Extract the (x, y) coordinate from the center of the cell holding the provided text.  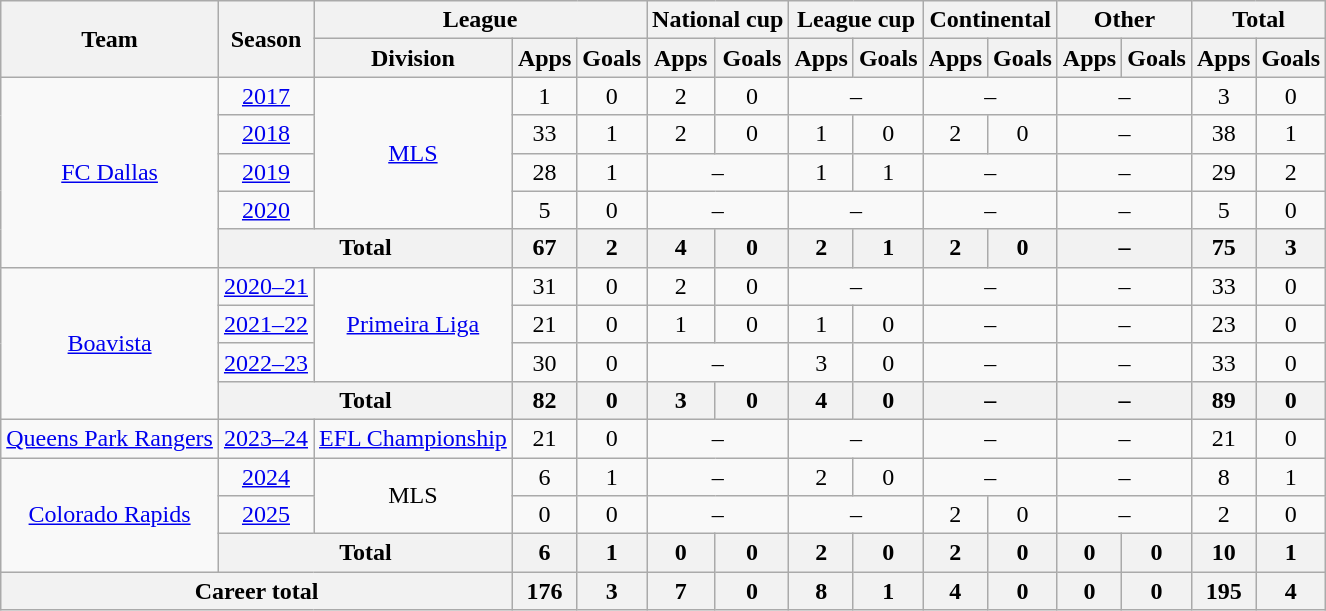
176 (544, 591)
195 (1223, 591)
67 (544, 248)
FC Dallas (110, 172)
EFL Championship (414, 438)
2017 (266, 96)
29 (1223, 172)
League (480, 20)
2025 (266, 515)
38 (1223, 134)
2018 (266, 134)
23 (1223, 324)
82 (544, 400)
2020–21 (266, 286)
2023–24 (266, 438)
Primeira Liga (414, 324)
Season (266, 39)
National cup (718, 20)
31 (544, 286)
2020 (266, 210)
28 (544, 172)
2019 (266, 172)
Team (110, 39)
Other (1124, 20)
2022–23 (266, 362)
Career total (257, 591)
30 (544, 362)
League cup (856, 20)
2021–22 (266, 324)
Boavista (110, 343)
Division (414, 58)
2024 (266, 477)
89 (1223, 400)
Continental (990, 20)
10 (1223, 553)
Colorado Rapids (110, 515)
75 (1223, 248)
Queens Park Rangers (110, 438)
7 (681, 591)
